Find where the given text appears and provide that cell's center as (X, Y) coordinate. 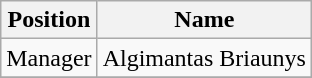
Name (204, 20)
Manager (49, 58)
Algimantas Briaunys (204, 58)
Position (49, 20)
